For the text-containing cell, return its midpoint in (X, Y) coordinate format. 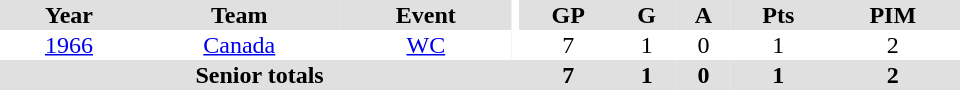
A (704, 15)
WC (426, 45)
PIM (893, 15)
GP (568, 15)
G (646, 15)
Pts (778, 15)
Event (426, 15)
1966 (69, 45)
Canada (240, 45)
Senior totals (260, 75)
Year (69, 15)
Team (240, 15)
